From the cell containing the given text, extract its center point as (x, y) coordinate. 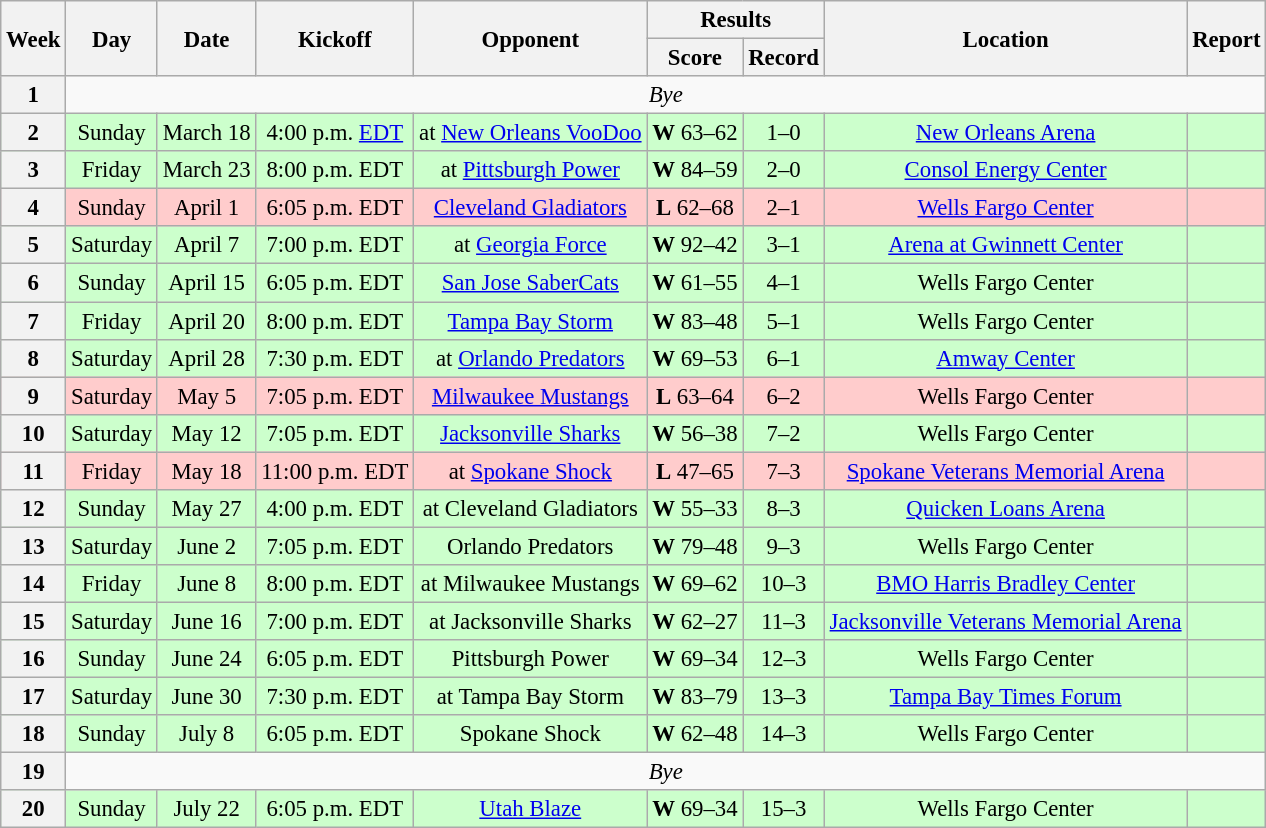
at Jacksonville Sharks (530, 621)
Date (206, 38)
June 2 (206, 546)
W 61–55 (695, 283)
4–1 (784, 283)
Spokane Shock (530, 734)
Kickoff (335, 38)
Tampa Bay Storm (530, 321)
March 18 (206, 133)
5–1 (784, 321)
April 7 (206, 245)
3 (34, 170)
May 18 (206, 471)
14 (34, 584)
Week (34, 38)
at Milwaukee Mustangs (530, 584)
at Tampa Bay Storm (530, 697)
W 62–48 (695, 734)
May 27 (206, 509)
8 (34, 358)
9–3 (784, 546)
7 (34, 321)
W 56–38 (695, 433)
3–1 (784, 245)
June 24 (206, 659)
W 92–42 (695, 245)
Opponent (530, 38)
11–3 (784, 621)
Day (112, 38)
L 63–64 (695, 396)
May 5 (206, 396)
15 (34, 621)
Record (784, 58)
8–3 (784, 509)
Cleveland Gladiators (530, 208)
April 20 (206, 321)
at Pittsburgh Power (530, 170)
at New Orleans VooDoo (530, 133)
11:00 p.m. EDT (335, 471)
5 (34, 245)
July 22 (206, 809)
Results (736, 20)
Orlando Predators (530, 546)
16 (34, 659)
10 (34, 433)
14–3 (784, 734)
2–1 (784, 208)
May 12 (206, 433)
at Spokane Shock (530, 471)
W 83–48 (695, 321)
Consol Energy Center (1006, 170)
April 15 (206, 283)
W 55–33 (695, 509)
12–3 (784, 659)
9 (34, 396)
Jacksonville Veterans Memorial Arena (1006, 621)
W 69–53 (695, 358)
Location (1006, 38)
11 (34, 471)
1–0 (784, 133)
18 (34, 734)
4 (34, 208)
April 28 (206, 358)
2–0 (784, 170)
Amway Center (1006, 358)
Jacksonville Sharks (530, 433)
Arena at Gwinnett Center (1006, 245)
W 79–48 (695, 546)
W 69–62 (695, 584)
Pittsburgh Power (530, 659)
17 (34, 697)
13–3 (784, 697)
at Cleveland Gladiators (530, 509)
7–2 (784, 433)
July 8 (206, 734)
W 63–62 (695, 133)
6–2 (784, 396)
6 (34, 283)
W 83–79 (695, 697)
10–3 (784, 584)
W 62–27 (695, 621)
19 (34, 772)
San Jose SaberCats (530, 283)
Report (1226, 38)
March 23 (206, 170)
L 62–68 (695, 208)
Quicken Loans Arena (1006, 509)
12 (34, 509)
15–3 (784, 809)
April 1 (206, 208)
New Orleans Arena (1006, 133)
Milwaukee Mustangs (530, 396)
6–1 (784, 358)
1 (34, 95)
Score (695, 58)
Utah Blaze (530, 809)
20 (34, 809)
Spokane Veterans Memorial Arena (1006, 471)
Tampa Bay Times Forum (1006, 697)
2 (34, 133)
at Orlando Predators (530, 358)
13 (34, 546)
BMO Harris Bradley Center (1006, 584)
at Georgia Force (530, 245)
W 84–59 (695, 170)
June 8 (206, 584)
7–3 (784, 471)
L 47–65 (695, 471)
June 30 (206, 697)
June 16 (206, 621)
